Find where the given text appears and provide that cell's center as [x, y] coordinate. 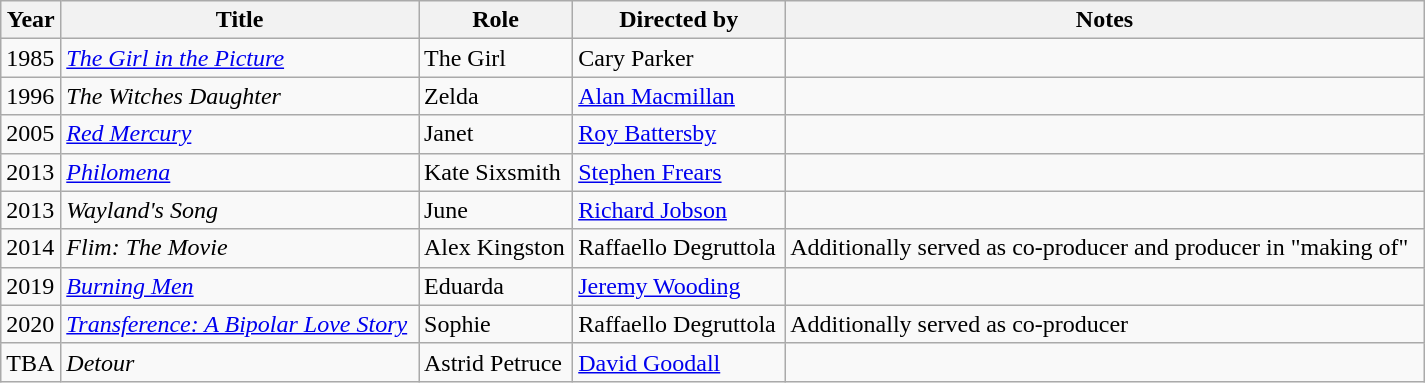
Zelda [495, 96]
Alan Macmillan [679, 96]
Additionally served as co-producer and producer in "making of" [1105, 248]
Transference: A Bipolar Love Story [240, 324]
Cary Parker [679, 58]
Richard Jobson [679, 210]
Title [240, 20]
The Girl [495, 58]
The Witches Daughter [240, 96]
June [495, 210]
Roy Battersby [679, 134]
TBA [31, 362]
Philomena [240, 172]
Jeremy Wooding [679, 286]
2019 [31, 286]
2005 [31, 134]
Sophie [495, 324]
Flim: The Movie [240, 248]
1985 [31, 58]
Stephen Frears [679, 172]
Eduarda [495, 286]
Directed by [679, 20]
Role [495, 20]
Year [31, 20]
Wayland's Song [240, 210]
Red Mercury [240, 134]
Alex Kingston [495, 248]
1996 [31, 96]
Janet [495, 134]
The Girl in the Picture [240, 58]
David Goodall [679, 362]
2020 [31, 324]
Burning Men [240, 286]
Additionally served as co-producer [1105, 324]
Kate Sixsmith [495, 172]
Astrid Petruce [495, 362]
Detour [240, 362]
2014 [31, 248]
Notes [1105, 20]
